Determine the [x, y] coordinate at the center of the cell enclosing the given text.  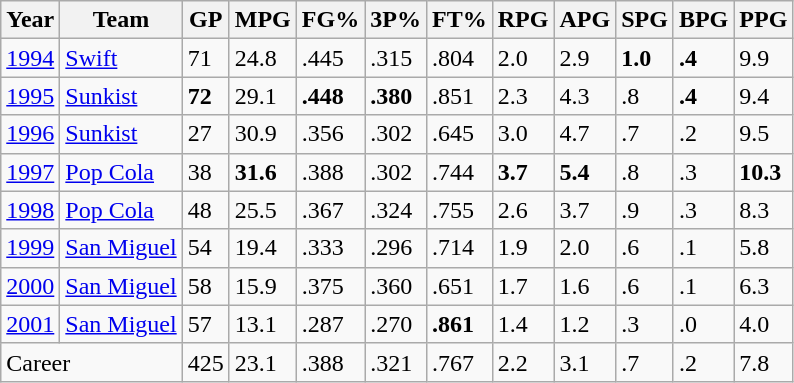
.315 [396, 58]
.767 [459, 362]
29.1 [262, 96]
.360 [396, 286]
2.9 [585, 58]
1995 [30, 96]
3.1 [585, 362]
.851 [459, 96]
2.6 [523, 210]
.645 [459, 134]
RPG [523, 20]
8.3 [764, 210]
30.9 [262, 134]
4.7 [585, 134]
APG [585, 20]
2.2 [523, 362]
Year [30, 20]
.270 [396, 324]
4.0 [764, 324]
27 [206, 134]
54 [206, 248]
Team [121, 20]
FG% [330, 20]
3P% [396, 20]
.296 [396, 248]
Swift [121, 58]
BPG [703, 20]
1.9 [523, 248]
58 [206, 286]
.321 [396, 362]
1.6 [585, 286]
.804 [459, 58]
1.2 [585, 324]
10.3 [764, 172]
.375 [330, 286]
9.9 [764, 58]
1998 [30, 210]
15.9 [262, 286]
.333 [330, 248]
SPG [645, 20]
1.4 [523, 324]
Career [92, 362]
2001 [30, 324]
1994 [30, 58]
2.3 [523, 96]
25.5 [262, 210]
.324 [396, 210]
19.4 [262, 248]
1.0 [645, 58]
FT% [459, 20]
.380 [396, 96]
1999 [30, 248]
.744 [459, 172]
23.1 [262, 362]
31.6 [262, 172]
24.8 [262, 58]
6.3 [764, 286]
72 [206, 96]
.356 [330, 134]
425 [206, 362]
2000 [30, 286]
.651 [459, 286]
MPG [262, 20]
1.7 [523, 286]
1997 [30, 172]
.9 [645, 210]
.367 [330, 210]
5.4 [585, 172]
.861 [459, 324]
5.8 [764, 248]
71 [206, 58]
48 [206, 210]
PPG [764, 20]
7.8 [764, 362]
.287 [330, 324]
57 [206, 324]
.448 [330, 96]
13.1 [262, 324]
3.0 [523, 134]
.755 [459, 210]
.445 [330, 58]
.0 [703, 324]
1996 [30, 134]
9.4 [764, 96]
GP [206, 20]
.714 [459, 248]
38 [206, 172]
4.3 [585, 96]
9.5 [764, 134]
